Detect which cell encompasses the target text, then output its [x, y] center coordinate. 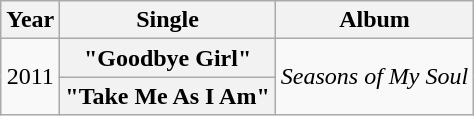
Seasons of My Soul [374, 77]
Album [374, 20]
"Goodbye Girl" [168, 58]
2011 [30, 77]
"Take Me As I Am" [168, 96]
Single [168, 20]
Year [30, 20]
